Find where the given text appears and provide that cell's center as (X, Y) coordinate. 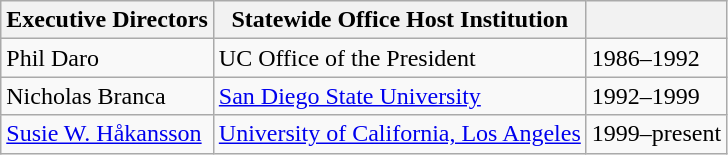
University of California, Los Angeles (400, 134)
Susie W. Håkansson (108, 134)
Phil Daro (108, 58)
Nicholas Branca (108, 96)
UC Office of the President (400, 58)
1986–1992 (656, 58)
1992–1999 (656, 96)
1999–present (656, 134)
Statewide Office Host Institution (400, 20)
Executive Directors (108, 20)
San Diego State University (400, 96)
